Find where the given text appears and provide that cell's center as (X, Y) coordinate. 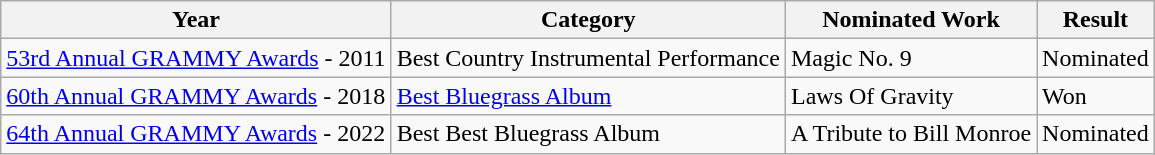
Nominated Work (910, 20)
Best Bluegrass Album (588, 96)
A Tribute to Bill Monroe (910, 134)
Won (1096, 96)
Category (588, 20)
Magic No. 9 (910, 58)
Laws Of Gravity (910, 96)
Year (196, 20)
Best Best Bluegrass Album (588, 134)
53rd Annual GRAMMY Awards - 2011 (196, 58)
60th Annual GRAMMY Awards - 2018 (196, 96)
Result (1096, 20)
64th Annual GRAMMY Awards - 2022 (196, 134)
Best Country Instrumental Performance (588, 58)
